Detect which cell encompasses the target text, then output its [x, y] center coordinate. 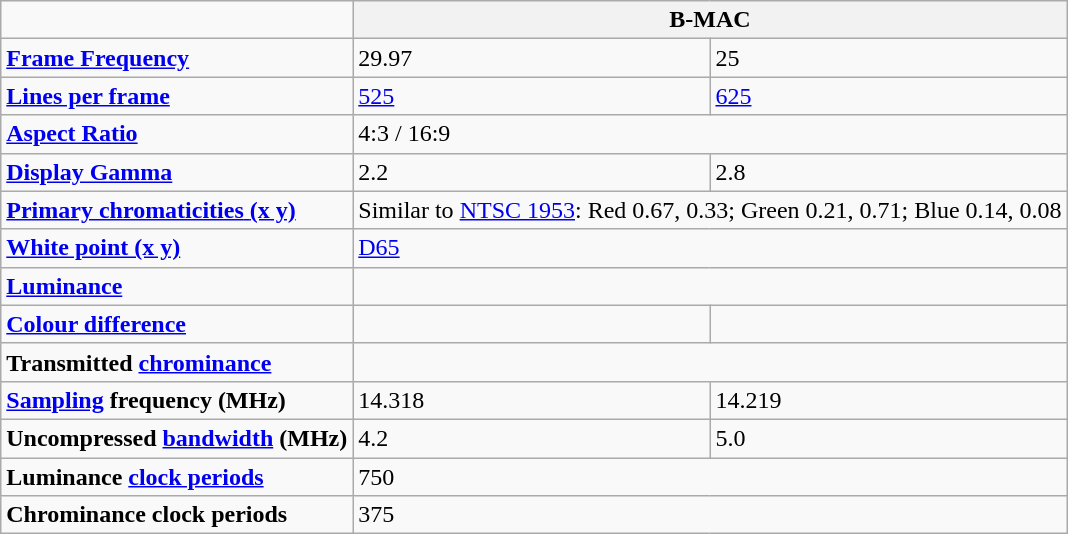
2.2 [532, 172]
Primary chromaticities (x y) [177, 210]
2.8 [888, 172]
4.2 [532, 438]
29.97 [532, 58]
Chrominance clock periods [177, 515]
D65 [710, 248]
5.0 [888, 438]
B-MAC [710, 20]
Sampling frequency (MHz) [177, 400]
14.318 [532, 400]
750 [710, 477]
375 [710, 515]
Transmitted chrominance [177, 362]
Colour difference [177, 324]
Luminance [177, 286]
Luminance clock periods [177, 477]
White point (x y) [177, 248]
Aspect Ratio [177, 134]
Frame Frequency [177, 58]
14.219 [888, 400]
625 [888, 96]
25 [888, 58]
Display Gamma [177, 172]
Similar to NTSC 1953: Red 0.67, 0.33; Green 0.21, 0.71; Blue 0.14, 0.08 [710, 210]
Uncompressed bandwidth (MHz) [177, 438]
525 [532, 96]
4:3 / 16:9 [710, 134]
Lines per frame [177, 96]
